Return the [X, Y] coordinate for the center point of the cell that contains the specified text.  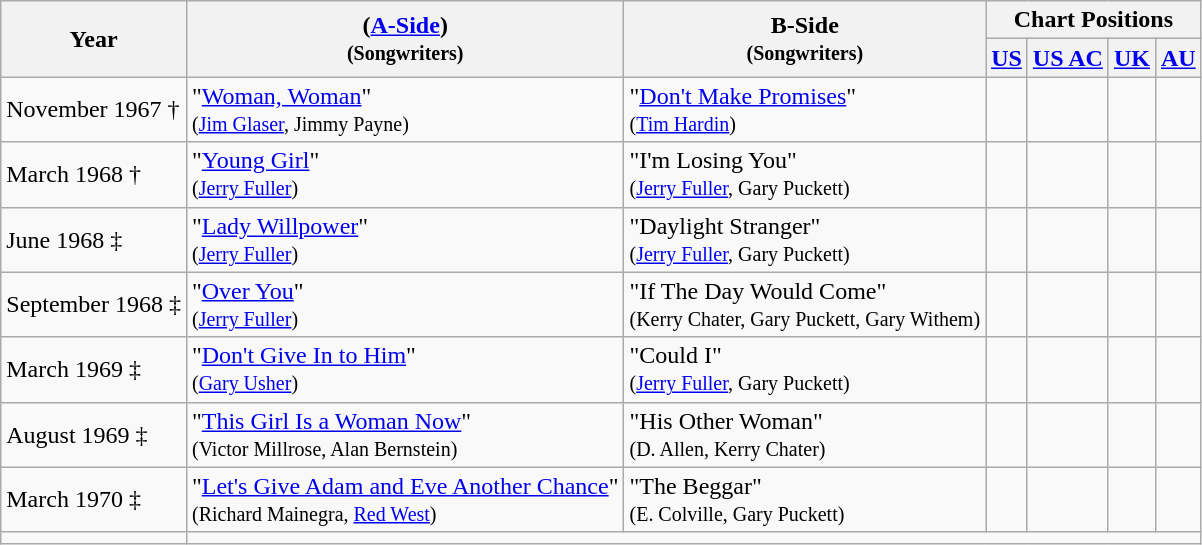
"Could I"(Jerry Fuller, Gary Puckett) [805, 370]
"Don't Make Promises"(Tim Hardin) [805, 110]
June 1968 ‡ [94, 240]
"Lady Willpower"(Jerry Fuller) [405, 240]
August 1969 ‡ [94, 434]
US [1007, 58]
March 1969 ‡ [94, 370]
November 1967 † [94, 110]
"Woman, Woman"(Jim Glaser, Jimmy Payne) [405, 110]
"The Beggar"(E. Colville, Gary Puckett) [805, 500]
"If The Day Would Come"(Kerry Chater, Gary Puckett, Gary Withem) [805, 304]
"Over You"(Jerry Fuller) [405, 304]
"Don't Give In to Him"(Gary Usher) [405, 370]
"This Girl Is a Woman Now"(Victor Millrose, Alan Bernstein) [405, 434]
"Let's Give Adam and Eve Another Chance"(Richard Mainegra, Red West) [405, 500]
"Young Girl"(Jerry Fuller) [405, 174]
March 1968 † [94, 174]
"His Other Woman"(D. Allen, Kerry Chater) [805, 434]
US AC [1068, 58]
B-Side(Songwriters) [805, 39]
UK [1132, 58]
March 1970 ‡ [94, 500]
(A-Side)(Songwriters) [405, 39]
Year [94, 39]
"Daylight Stranger"(Jerry Fuller, Gary Puckett) [805, 240]
"I'm Losing You"(Jerry Fuller, Gary Puckett) [805, 174]
September 1968 ‡ [94, 304]
Chart Positions [1094, 20]
AU [1178, 58]
